For the text-containing cell, return its midpoint in [x, y] coordinate format. 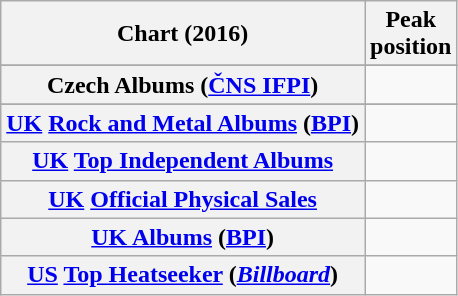
UK Rock and Metal Albums (BPI) [183, 123]
Czech Albums (ČNS IFPI) [183, 85]
UK Official Physical Sales [183, 199]
Chart (2016) [183, 34]
US Top Heatseeker (Billboard) [183, 275]
UK Top Independent Albums [183, 161]
UK Albums (BPI) [183, 237]
Peakposition [410, 34]
